Extract the (X, Y) coordinate from the center of the cell holding the provided text.  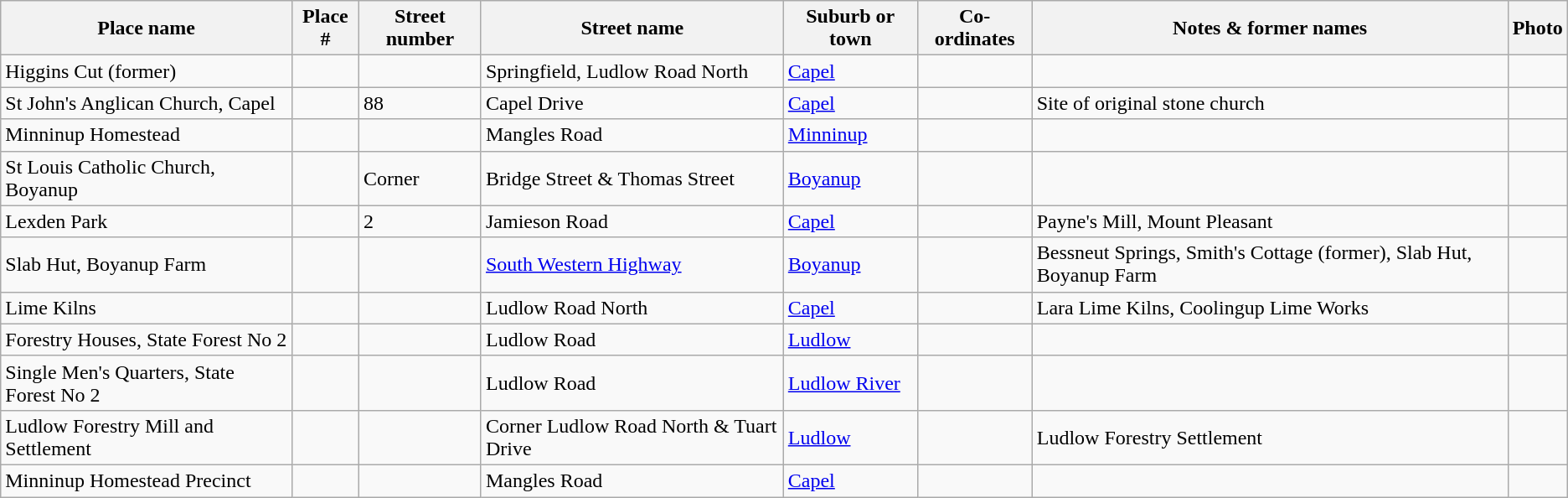
Co-ordinates (975, 29)
Lara Lime Kilns, Coolingup Lime Works (1270, 308)
2 (420, 221)
St Louis Catholic Church, Boyanup (147, 178)
Place name (147, 29)
Street name (632, 29)
Capel Drive (632, 103)
Jamieson Road (632, 221)
Corner (420, 178)
Place # (325, 29)
Street number (420, 29)
Ludlow Forestry Mill and Settlement (147, 438)
Payne's Mill, Mount Pleasant (1270, 221)
St John's Anglican Church, Capel (147, 103)
Bessneut Springs, Smith's Cottage (former), Slab Hut, Boyanup Farm (1270, 265)
Ludlow River (850, 382)
Bridge Street & Thomas Street (632, 178)
Ludlow Road North (632, 308)
Forestry Houses, State Forest No 2 (147, 340)
Minninup Homestead (147, 135)
Corner Ludlow Road North & Tuart Drive (632, 438)
Photo (1538, 29)
Minninup (850, 135)
Higgins Cut (former) (147, 71)
Site of original stone church (1270, 103)
Ludlow Forestry Settlement (1270, 438)
Minninup Homestead Precinct (147, 480)
Notes & former names (1270, 29)
88 (420, 103)
Single Men's Quarters, State Forest No 2 (147, 382)
Lime Kilns (147, 308)
Suburb or town (850, 29)
Lexden Park (147, 221)
South Western Highway (632, 265)
Slab Hut, Boyanup Farm (147, 265)
Springfield, Ludlow Road North (632, 71)
